Return [x, y] of the center of cell containing provided text 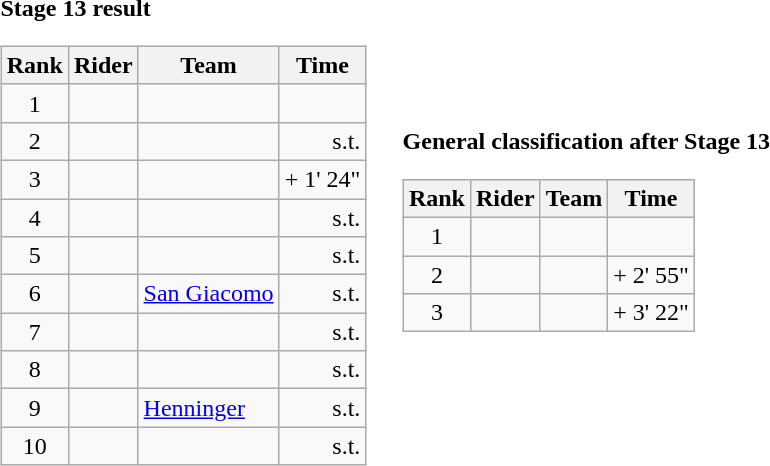
10 [34, 446]
5 [34, 256]
6 [34, 294]
+ 2' 55" [652, 275]
Henninger [208, 408]
7 [34, 332]
8 [34, 370]
9 [34, 408]
+ 1' 24" [322, 179]
San Giacomo [208, 294]
+ 3' 22" [652, 313]
4 [34, 217]
